Output the (x, y) coordinate of the center of the cell containing the given text.  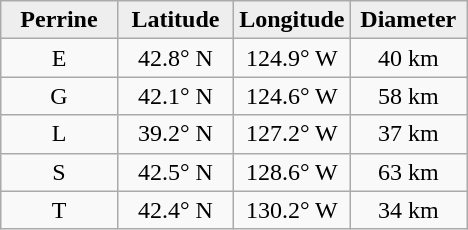
40 km (408, 58)
42.5° N (175, 172)
130.2° W (292, 210)
S (59, 172)
37 km (408, 134)
127.2° W (292, 134)
L (59, 134)
T (59, 210)
58 km (408, 96)
39.2° N (175, 134)
Perrine (59, 20)
G (59, 96)
124.9° W (292, 58)
42.8° N (175, 58)
34 km (408, 210)
124.6° W (292, 96)
E (59, 58)
128.6° W (292, 172)
Diameter (408, 20)
42.1° N (175, 96)
63 km (408, 172)
Latitude (175, 20)
Longitude (292, 20)
42.4° N (175, 210)
